Return [X, Y] of the center of cell containing provided text 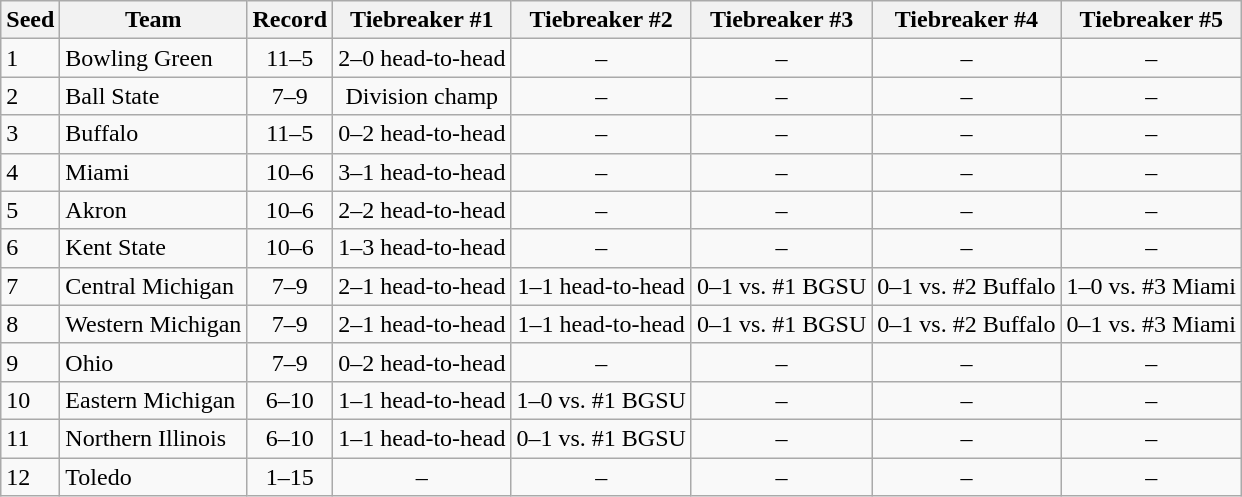
3–1 head-to-head [422, 172]
Miami [154, 172]
10 [30, 400]
2–0 head-to-head [422, 58]
Akron [154, 210]
11 [30, 438]
Tiebreaker #2 [601, 20]
Tiebreaker #1 [422, 20]
Team [154, 20]
Ohio [154, 362]
Ball State [154, 96]
12 [30, 477]
Buffalo [154, 134]
8 [30, 324]
1 [30, 58]
1–15 [290, 477]
1–0 vs. #3 Miami [1151, 286]
Seed [30, 20]
Eastern Michigan [154, 400]
7 [30, 286]
Northern Illinois [154, 438]
Tiebreaker #5 [1151, 20]
2–2 head-to-head [422, 210]
1–3 head-to-head [422, 248]
Kent State [154, 248]
5 [30, 210]
Tiebreaker #3 [781, 20]
2 [30, 96]
Toledo [154, 477]
3 [30, 134]
4 [30, 172]
Tiebreaker #4 [966, 20]
0–1 vs. #3 Miami [1151, 324]
Western Michigan [154, 324]
Division champ [422, 96]
Bowling Green [154, 58]
6 [30, 248]
Central Michigan [154, 286]
1–0 vs. #1 BGSU [601, 400]
9 [30, 362]
Record [290, 20]
